For the text-containing cell, return its midpoint in [X, Y] coordinate format. 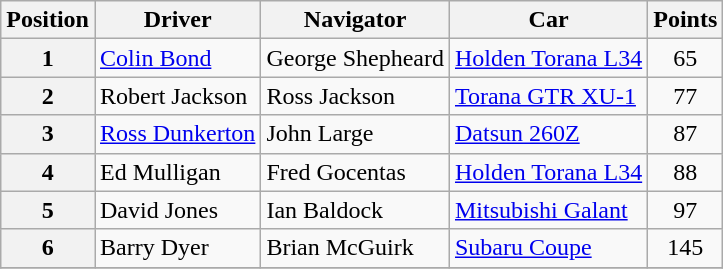
Colin Bond [177, 58]
John Large [356, 134]
Brian McGuirk [356, 248]
Navigator [356, 20]
1 [48, 58]
Ian Baldock [356, 210]
Points [686, 20]
5 [48, 210]
Car [548, 20]
6 [48, 248]
Driver [177, 20]
Torana GTR XU-1 [548, 96]
Barry Dyer [177, 248]
Ross Jackson [356, 96]
David Jones [177, 210]
87 [686, 134]
97 [686, 210]
77 [686, 96]
2 [48, 96]
Ed Mulligan [177, 172]
145 [686, 248]
88 [686, 172]
Datsun 260Z [548, 134]
Position [48, 20]
Fred Gocentas [356, 172]
65 [686, 58]
George Shepheard [356, 58]
3 [48, 134]
Ross Dunkerton [177, 134]
4 [48, 172]
Mitsubishi Galant [548, 210]
Robert Jackson [177, 96]
Subaru Coupe [548, 248]
